Output the (x, y) coordinate of the center of the cell containing the given text.  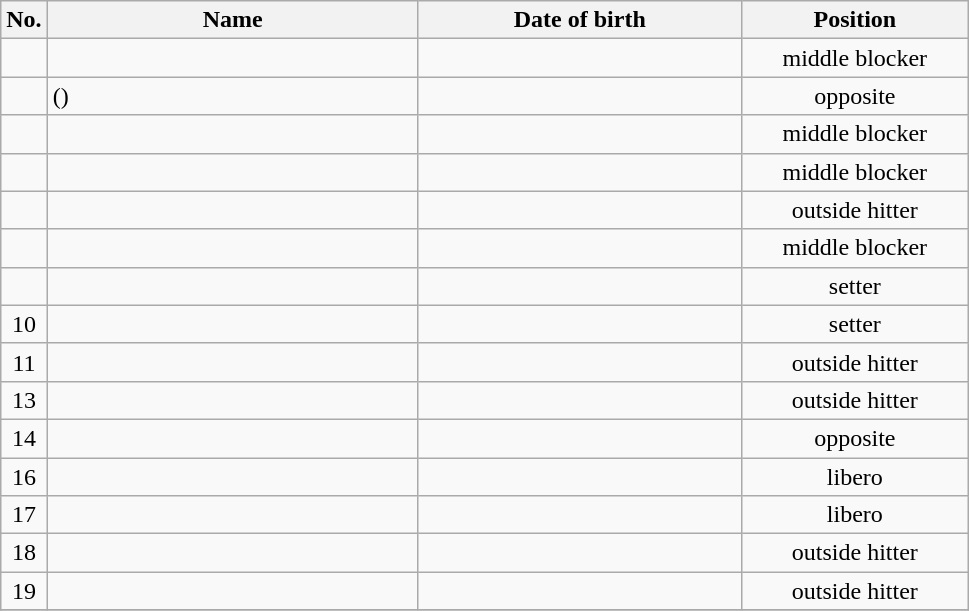
11 (24, 362)
18 (24, 553)
14 (24, 438)
() (232, 96)
Date of birth (580, 20)
Name (232, 20)
10 (24, 324)
16 (24, 477)
Position (854, 20)
19 (24, 591)
17 (24, 515)
No. (24, 20)
13 (24, 400)
